Scan for the cell matching the given text and deliver its [x, y] coordinate at center. 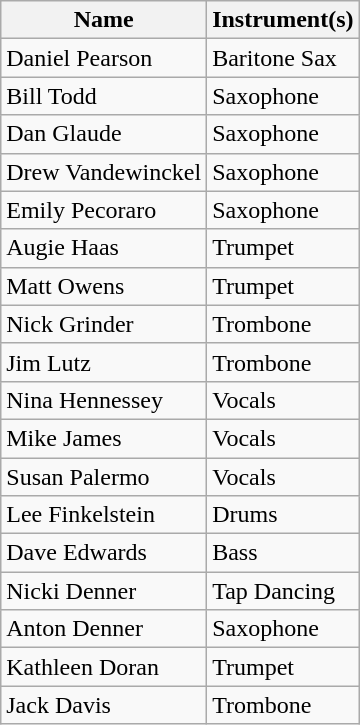
Nick Grinder [104, 324]
Jack Davis [104, 705]
Nina Hennessey [104, 400]
Baritone Sax [283, 58]
Augie Haas [104, 248]
Dave Edwards [104, 553]
Mike James [104, 438]
Dan Glaude [104, 134]
Bill Todd [104, 96]
Susan Palermo [104, 477]
Tap Dancing [283, 591]
Kathleen Doran [104, 667]
Drums [283, 515]
Emily Pecoraro [104, 210]
Matt Owens [104, 286]
Name [104, 20]
Jim Lutz [104, 362]
Lee Finkelstein [104, 515]
Instrument(s) [283, 20]
Nicki Denner [104, 591]
Bass [283, 553]
Drew Vandewinckel [104, 172]
Anton Denner [104, 629]
Daniel Pearson [104, 58]
